Locate the cell with the specified text and output its (x, y) center coordinate. 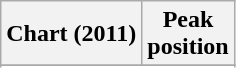
Chart (2011) (72, 34)
Peak position (188, 34)
